Return the [x, y] coordinate for the center point of the cell that contains the specified text.  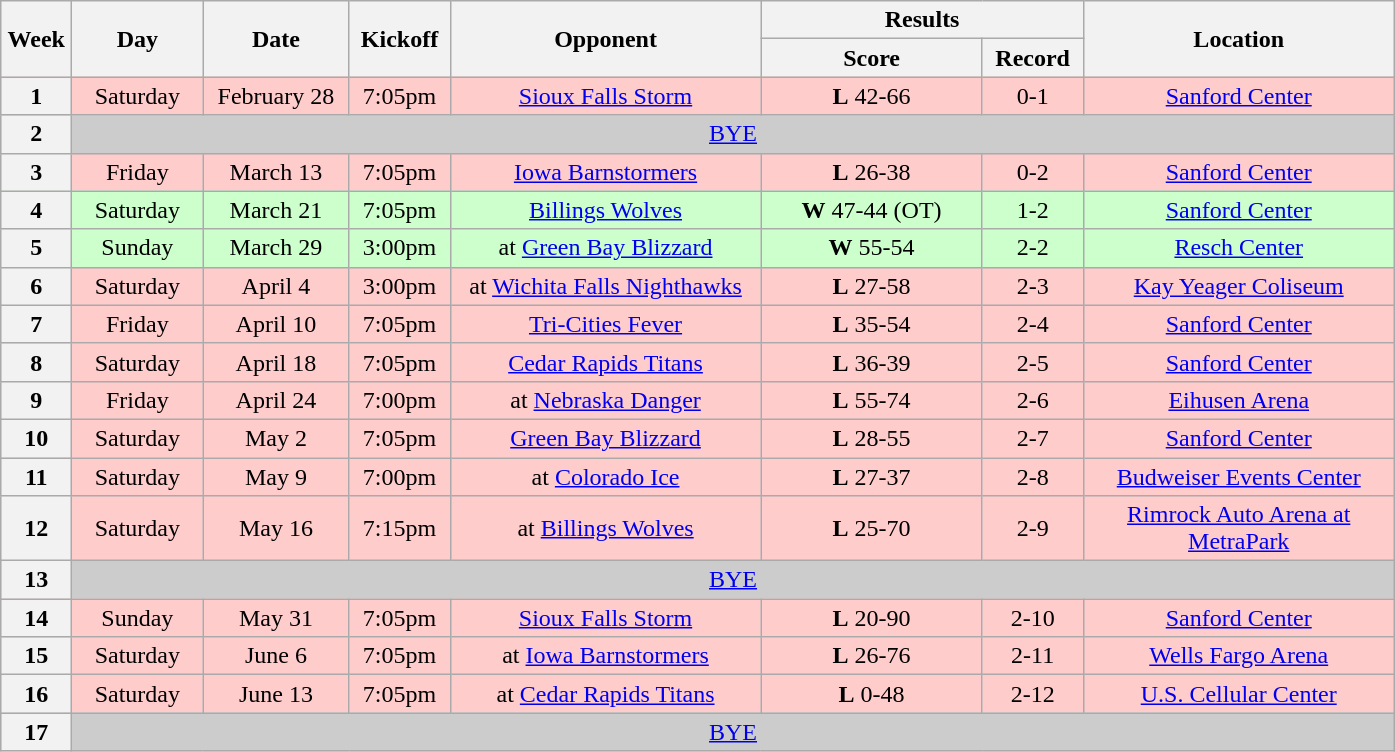
L 26-76 [872, 656]
1 [36, 96]
at Green Bay Blizzard [606, 248]
Record [1032, 58]
at Nebraska Danger [606, 400]
at Iowa Barnstormers [606, 656]
17 [36, 732]
2-4 [1032, 324]
2-5 [1032, 362]
March 29 [276, 248]
Day [138, 39]
0-1 [1032, 96]
L 36-39 [872, 362]
at Wichita Falls Nighthawks [606, 286]
2-8 [1032, 477]
9 [36, 400]
Date [276, 39]
Iowa Barnstormers [606, 172]
L 0-48 [872, 694]
2-9 [1032, 528]
2-6 [1032, 400]
Green Bay Blizzard [606, 438]
April 10 [276, 324]
1-2 [1032, 210]
Score [872, 58]
April 18 [276, 362]
W 47-44 (OT) [872, 210]
Location [1238, 39]
May 2 [276, 438]
2-10 [1032, 618]
L 28-55 [872, 438]
2-3 [1032, 286]
L 27-37 [872, 477]
2 [36, 134]
at Cedar Rapids Titans [606, 694]
Budweiser Events Center [1238, 477]
W 55-54 [872, 248]
April 4 [276, 286]
March 13 [276, 172]
Eihusen Arena [1238, 400]
3 [36, 172]
Wells Fargo Arena [1238, 656]
Week [36, 39]
14 [36, 618]
2-2 [1032, 248]
13 [36, 580]
16 [36, 694]
2-7 [1032, 438]
L 35-54 [872, 324]
Kay Yeager Coliseum [1238, 286]
L 20-90 [872, 618]
6 [36, 286]
5 [36, 248]
Resch Center [1238, 248]
June 6 [276, 656]
L 42-66 [872, 96]
Tri-Cities Fever [606, 324]
15 [36, 656]
L 25-70 [872, 528]
Cedar Rapids Titans [606, 362]
Opponent [606, 39]
May 9 [276, 477]
2-12 [1032, 694]
7:15pm [400, 528]
L 26-38 [872, 172]
L 27-58 [872, 286]
Kickoff [400, 39]
April 24 [276, 400]
May 31 [276, 618]
at Billings Wolves [606, 528]
at Colorado Ice [606, 477]
March 21 [276, 210]
4 [36, 210]
June 13 [276, 694]
L 55-74 [872, 400]
10 [36, 438]
0-2 [1032, 172]
Rimrock Auto Arena at MetraPark [1238, 528]
8 [36, 362]
U.S. Cellular Center [1238, 694]
7 [36, 324]
11 [36, 477]
Results [922, 20]
February 28 [276, 96]
12 [36, 528]
2-11 [1032, 656]
Billings Wolves [606, 210]
May 16 [276, 528]
